Pinpoint the cell where the given text exists, returning its (x, y) midpoint coordinate. 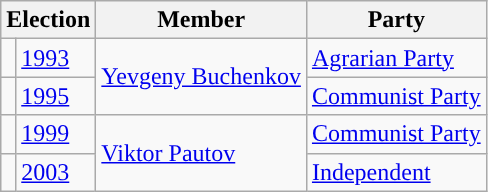
Yevgeny Buchenkov (202, 77)
Agrarian Party (396, 58)
Independent (396, 172)
Election (48, 20)
Party (396, 20)
1999 (56, 134)
Viktor Pautov (202, 153)
1995 (56, 96)
2003 (56, 172)
Member (202, 20)
1993 (56, 58)
